Pinpoint the cell where the given text exists, returning its [x, y] midpoint coordinate. 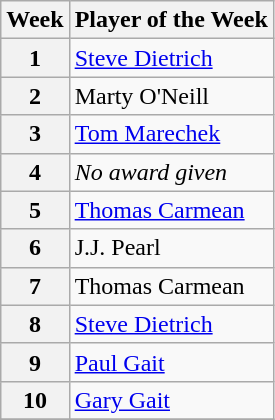
6 [35, 248]
Week [35, 20]
Player of the Week [171, 20]
3 [35, 134]
8 [35, 324]
5 [35, 210]
Paul Gait [171, 362]
2 [35, 96]
No award given [171, 172]
J.J. Pearl [171, 248]
4 [35, 172]
Marty O'Neill [171, 96]
1 [35, 58]
7 [35, 286]
9 [35, 362]
Tom Marechek [171, 134]
Gary Gait [171, 400]
10 [35, 400]
